For the text-containing cell, return its midpoint in [x, y] coordinate format. 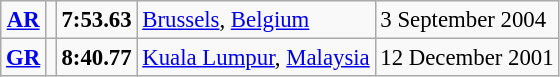
Kuala Lumpur, Malaysia [256, 58]
AR [24, 20]
Brussels, Belgium [256, 20]
12 December 2001 [467, 58]
8:40.77 [96, 58]
7:53.63 [96, 20]
3 September 2004 [467, 20]
GR [24, 58]
